Pinpoint the cell where the given text exists, returning its [x, y] midpoint coordinate. 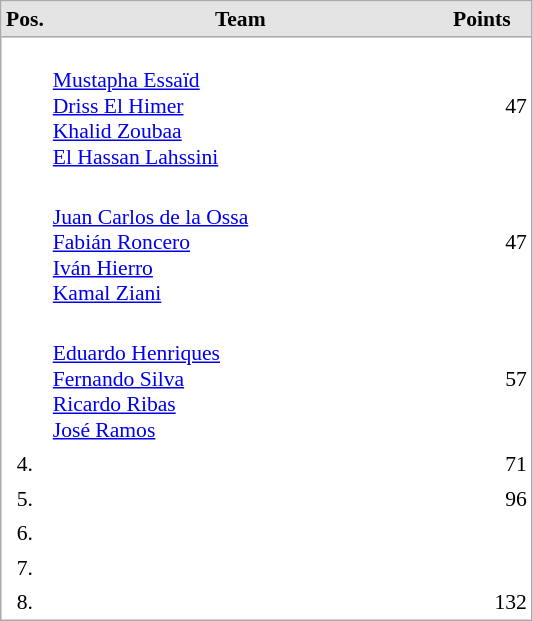
Mustapha Essaïd Driss El Himer Khalid Zoubaa El Hassan Lahssini [240, 106]
71 [482, 464]
57 [482, 378]
8. [26, 602]
96 [482, 499]
7. [26, 567]
Points [482, 20]
Juan Carlos de la Ossa Fabián Roncero Iván Hierro Kamal Ziani [240, 242]
5. [26, 499]
Eduardo Henriques Fernando Silva Ricardo Ribas José Ramos [240, 378]
6. [26, 533]
4. [26, 464]
132 [482, 602]
Team [240, 20]
Pos. [26, 20]
